From the cell containing the given text, extract its center point as [x, y] coordinate. 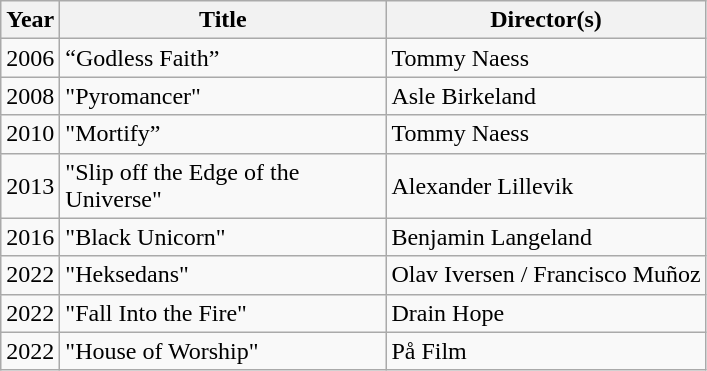
"Fall Into the Fire" [223, 313]
2008 [30, 96]
Drain Hope [546, 313]
"Black Unicorn" [223, 237]
2010 [30, 134]
Year [30, 20]
"House of Worship" [223, 351]
Olav Iversen / Francisco Muñoz [546, 275]
"Heksedans" [223, 275]
2016 [30, 237]
Director(s) [546, 20]
Asle Birkeland [546, 96]
"Slip off the Edge of the Universe" [223, 186]
Title [223, 20]
2006 [30, 58]
“Godless Faith” [223, 58]
På Film [546, 351]
"Mortify” [223, 134]
Benjamin Langeland [546, 237]
Alexander Lillevik [546, 186]
2013 [30, 186]
"Pyromancer" [223, 96]
